Return [x, y] of the center of cell containing provided text 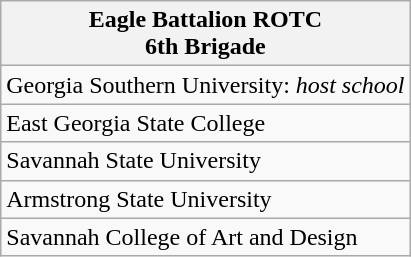
Eagle Battalion ROTC 6th Brigade [206, 34]
East Georgia State College [206, 123]
Armstrong State University [206, 199]
Georgia Southern University: host school [206, 85]
Savannah College of Art and Design [206, 237]
Savannah State University [206, 161]
